Locate the cell with the specified text and output its (x, y) center coordinate. 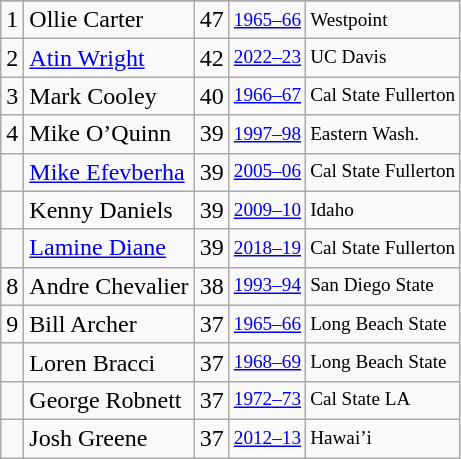
2 (12, 58)
2009–10 (267, 210)
Ollie Carter (109, 20)
40 (212, 96)
1993–94 (267, 286)
Kenny Daniels (109, 210)
Bill Archer (109, 324)
Josh Greene (109, 438)
2012–13 (267, 438)
8 (12, 286)
Eastern Wash. (383, 134)
42 (212, 58)
1968–69 (267, 362)
Westpoint (383, 20)
4 (12, 134)
Cal State LA (383, 400)
Hawai’i (383, 438)
2005–06 (267, 172)
2018–19 (267, 248)
9 (12, 324)
47 (212, 20)
George Robnett (109, 400)
Mark Cooley (109, 96)
Atin Wright (109, 58)
38 (212, 286)
Loren Bracci (109, 362)
Mike O’Quinn (109, 134)
1997–98 (267, 134)
1966–67 (267, 96)
San Diego State (383, 286)
3 (12, 96)
Idaho (383, 210)
Lamine Diane (109, 248)
2022–23 (267, 58)
1 (12, 20)
1972–73 (267, 400)
Andre Chevalier (109, 286)
Mike Efevberha (109, 172)
UC Davis (383, 58)
